Extract the (X, Y) coordinate from the center of the cell holding the provided text.  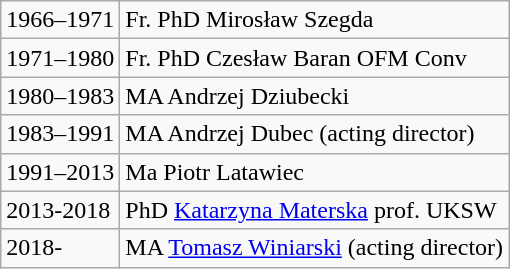
1991–2013 (60, 172)
2018- (60, 248)
Fr. PhD Czesław Baran OFM Conv (314, 58)
1980–1983 (60, 96)
1983–1991 (60, 134)
1971–1980 (60, 58)
2013-2018 (60, 210)
MA Andrzej Dziubecki (314, 96)
PhD Katarzyna Materska prof. UKSW (314, 210)
Fr. PhD Mirosław Szegda (314, 20)
MA Tomasz Winiarski (acting director) (314, 248)
Ma Piotr Latawiec (314, 172)
1966–1971 (60, 20)
MA Andrzej Dubec (acting director) (314, 134)
